Output the (X, Y) coordinate of the center of the cell containing the given text.  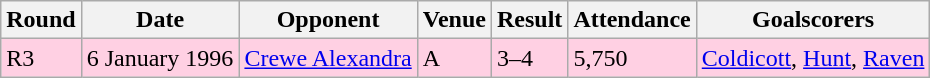
A (454, 58)
Venue (454, 20)
Goalscorers (813, 20)
3–4 (529, 58)
Date (160, 20)
R3 (41, 58)
Coldicott, Hunt, Raven (813, 58)
5,750 (632, 58)
Round (41, 20)
Attendance (632, 20)
6 January 1996 (160, 58)
Opponent (328, 20)
Result (529, 20)
Crewe Alexandra (328, 58)
